Output the [X, Y] coordinate of the center of the cell containing the given text.  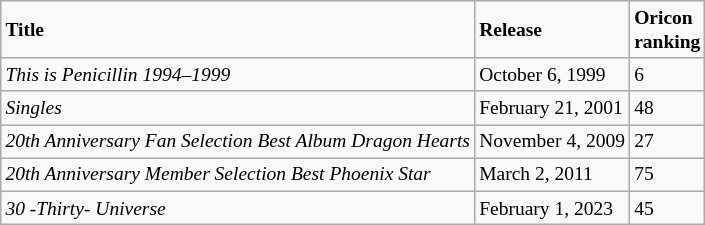
Oriconranking [668, 30]
Title [238, 30]
20th Anniversary Member Selection Best Phoenix Star [238, 174]
October 6, 1999 [552, 74]
30 -Thirty- Universe [238, 208]
November 4, 2009 [552, 142]
27 [668, 142]
20th Anniversary Fan Selection Best Album Dragon Hearts [238, 142]
Singles [238, 108]
March 2, 2011 [552, 174]
February 1, 2023 [552, 208]
45 [668, 208]
This is Penicillin 1994–1999 [238, 74]
75 [668, 174]
6 [668, 74]
48 [668, 108]
Release [552, 30]
February 21, 2001 [552, 108]
